Find where the given text appears and provide that cell's center as (X, Y) coordinate. 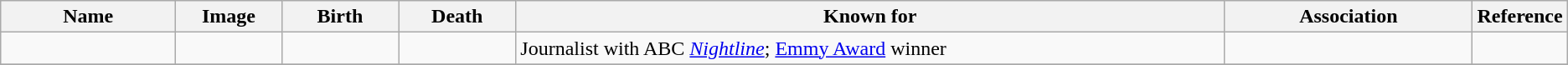
Reference (1519, 17)
Birth (340, 17)
Name (89, 17)
Death (457, 17)
Image (230, 17)
Journalist with ABC Nightline; Emmy Award winner (870, 48)
Association (1349, 17)
Known for (870, 17)
